Return the [x, y] coordinate for the center point of the cell that contains the specified text.  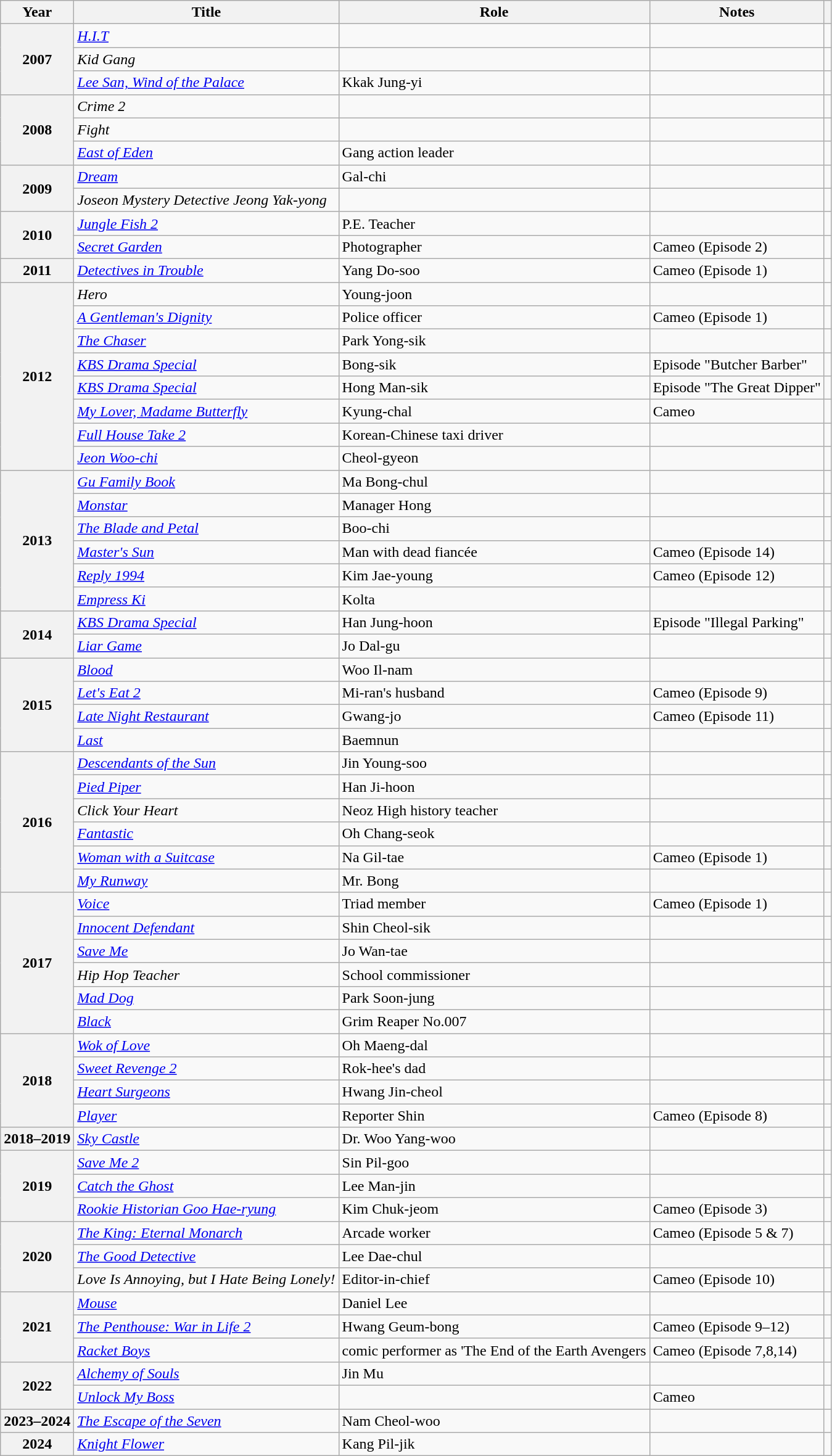
Young-joon [494, 294]
Cheol-gyeon [494, 458]
Player [206, 1116]
H.I.T [206, 36]
Blood [206, 669]
Cameo (Episode 12) [736, 575]
Lee San, Wind of the Palace [206, 83]
Descendants of the Sun [206, 763]
My Runway [206, 881]
Shin Cheol-sik [494, 927]
Cameo (Episode 3) [736, 1209]
Cameo (Episode 14) [736, 552]
Reply 1994 [206, 575]
Heart Surgeons [206, 1092]
Neoz High history teacher [494, 810]
Sky Castle [206, 1139]
2010 [37, 235]
Jin Mu [494, 1373]
Dream [206, 176]
Last [206, 740]
Na Gil-tae [494, 857]
Gal-chi [494, 176]
2012 [37, 376]
2013 [37, 540]
Cameo (Episode 9) [736, 693]
Baemnun [494, 740]
2014 [37, 634]
Gwang-jo [494, 717]
Fantastic [206, 834]
Notes [736, 12]
Hwang Jin-cheol [494, 1092]
Jo Wan-tae [494, 951]
School commissioner [494, 974]
Innocent Defendant [206, 927]
The Escape of the Seven [206, 1420]
Cameo (Episode 10) [736, 1280]
Boo-chi [494, 529]
My Lover, Madame Butterfly [206, 411]
Photographer [494, 247]
Kang Pil-jik [494, 1444]
2016 [37, 822]
2022 [37, 1385]
Mr. Bong [494, 881]
Alchemy of Souls [206, 1373]
Cameo (Episode 5 & 7) [736, 1233]
Full House Take 2 [206, 435]
Jungle Fish 2 [206, 223]
Triad member [494, 904]
Editor-in-chief [494, 1280]
2009 [37, 188]
comic performer as 'The End of the Earth Avengers [494, 1350]
Hero [206, 294]
Manager Hong [494, 505]
Man with dead fiancée [494, 552]
Reporter Shin [494, 1116]
Wok of Love [206, 1045]
The Chaser [206, 341]
Jin Young-soo [494, 763]
Gang action leader [494, 153]
Han Jung-hoon [494, 622]
2015 [37, 704]
Crime 2 [206, 106]
Rok-hee's dad [494, 1069]
2018–2019 [37, 1139]
Year [37, 12]
Korean-Chinese taxi driver [494, 435]
Woman with a Suitcase [206, 857]
Arcade worker [494, 1233]
Role [494, 12]
Love Is Annoying, but I Hate Being Lonely! [206, 1280]
Gu Family Book [206, 482]
Dr. Woo Yang-woo [494, 1139]
Late Night Restaurant [206, 717]
Jo Dal-gu [494, 646]
Empress Ki [206, 599]
Han Ji-hoon [494, 787]
Fight [206, 130]
Episode "The Great Dipper" [736, 388]
Cameo (Episode 9–12) [736, 1326]
Kkak Jung-yi [494, 83]
Hwang Geum-bong [494, 1326]
A Gentleman's Dignity [206, 318]
Hip Hop Teacher [206, 974]
Sin Pil-goo [494, 1162]
Secret Garden [206, 247]
Kim Jae-young [494, 575]
Episode "Illegal Parking" [736, 622]
Racket Boys [206, 1350]
Kid Gang [206, 59]
Voice [206, 904]
2021 [37, 1326]
Liar Game [206, 646]
Woo Il-nam [494, 669]
Title [206, 12]
2023–2024 [37, 1420]
2020 [37, 1256]
2017 [37, 963]
Bong-sik [494, 364]
2019 [37, 1186]
The Penthouse: War in Life 2 [206, 1326]
Save Me 2 [206, 1162]
Unlock My Boss [206, 1397]
Cameo (Episode 8) [736, 1116]
Sweet Revenge 2 [206, 1069]
Monstar [206, 505]
Rookie Historian Goo Hae-ryung [206, 1209]
Black [206, 1021]
Yang Do-soo [494, 270]
Save Me [206, 951]
Jeon Woo-chi [206, 458]
Park Soon-jung [494, 998]
Mad Dog [206, 998]
Lee Dae-chul [494, 1256]
Mi-ran's husband [494, 693]
The Blade and Petal [206, 529]
Ma Bong-chul [494, 482]
Pied Piper [206, 787]
Police officer [494, 318]
Joseon Mystery Detective Jeong Yak-yong [206, 200]
Kolta [494, 599]
Nam Cheol-woo [494, 1420]
Cameo (Episode 11) [736, 717]
Master's Sun [206, 552]
East of Eden [206, 153]
2008 [37, 130]
The King: Eternal Monarch [206, 1233]
Kyung-chal [494, 411]
Click Your Heart [206, 810]
2018 [37, 1080]
Knight Flower [206, 1444]
Episode "Butcher Barber" [736, 364]
Oh Chang-seok [494, 834]
P.E. Teacher [494, 223]
Mouse [206, 1303]
Cameo (Episode 2) [736, 247]
Catch the Ghost [206, 1186]
Grim Reaper No.007 [494, 1021]
The Good Detective [206, 1256]
Let's Eat 2 [206, 693]
Cameo (Episode 7,8,14) [736, 1350]
Hong Man-sik [494, 388]
2024 [37, 1444]
Park Yong-sik [494, 341]
Lee Man-jin [494, 1186]
Daniel Lee [494, 1303]
2007 [37, 59]
Detectives in Trouble [206, 270]
2011 [37, 270]
Oh Maeng-dal [494, 1045]
Kim Chuk-jeom [494, 1209]
